Pinpoint the cell where the given text exists, returning its (X, Y) midpoint coordinate. 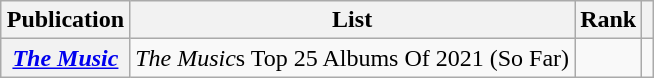
The Musics Top 25 Albums Of 2021 (So Far) (352, 58)
Publication (65, 20)
List (352, 20)
Rank (608, 20)
The Music (65, 58)
